For the text-containing cell, return its midpoint in (X, Y) coordinate format. 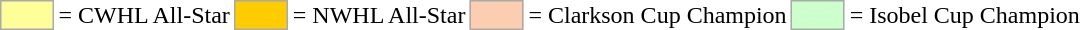
= Clarkson Cup Champion (658, 15)
= NWHL All-Star (379, 15)
= CWHL All-Star (144, 15)
